Scan for the cell matching the given text and deliver its (X, Y) coordinate at center. 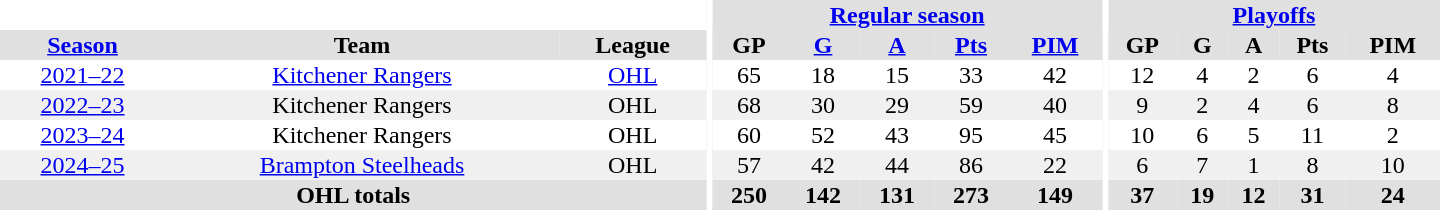
League (632, 45)
250 (749, 195)
1 (1254, 165)
7 (1202, 165)
149 (1055, 195)
68 (749, 105)
Playoffs (1274, 15)
142 (823, 195)
29 (897, 105)
9 (1142, 105)
37 (1142, 195)
65 (749, 75)
86 (971, 165)
24 (1393, 195)
43 (897, 135)
40 (1055, 105)
5 (1254, 135)
131 (897, 195)
33 (971, 75)
Regular season (907, 15)
19 (1202, 195)
Season (82, 45)
18 (823, 75)
45 (1055, 135)
Team (362, 45)
59 (971, 105)
31 (1312, 195)
OHL totals (353, 195)
30 (823, 105)
15 (897, 75)
2024–25 (82, 165)
11 (1312, 135)
22 (1055, 165)
57 (749, 165)
52 (823, 135)
44 (897, 165)
2023–24 (82, 135)
60 (749, 135)
Brampton Steelheads (362, 165)
273 (971, 195)
2022–23 (82, 105)
2021–22 (82, 75)
95 (971, 135)
